Find where the given text appears and provide that cell's center as (X, Y) coordinate. 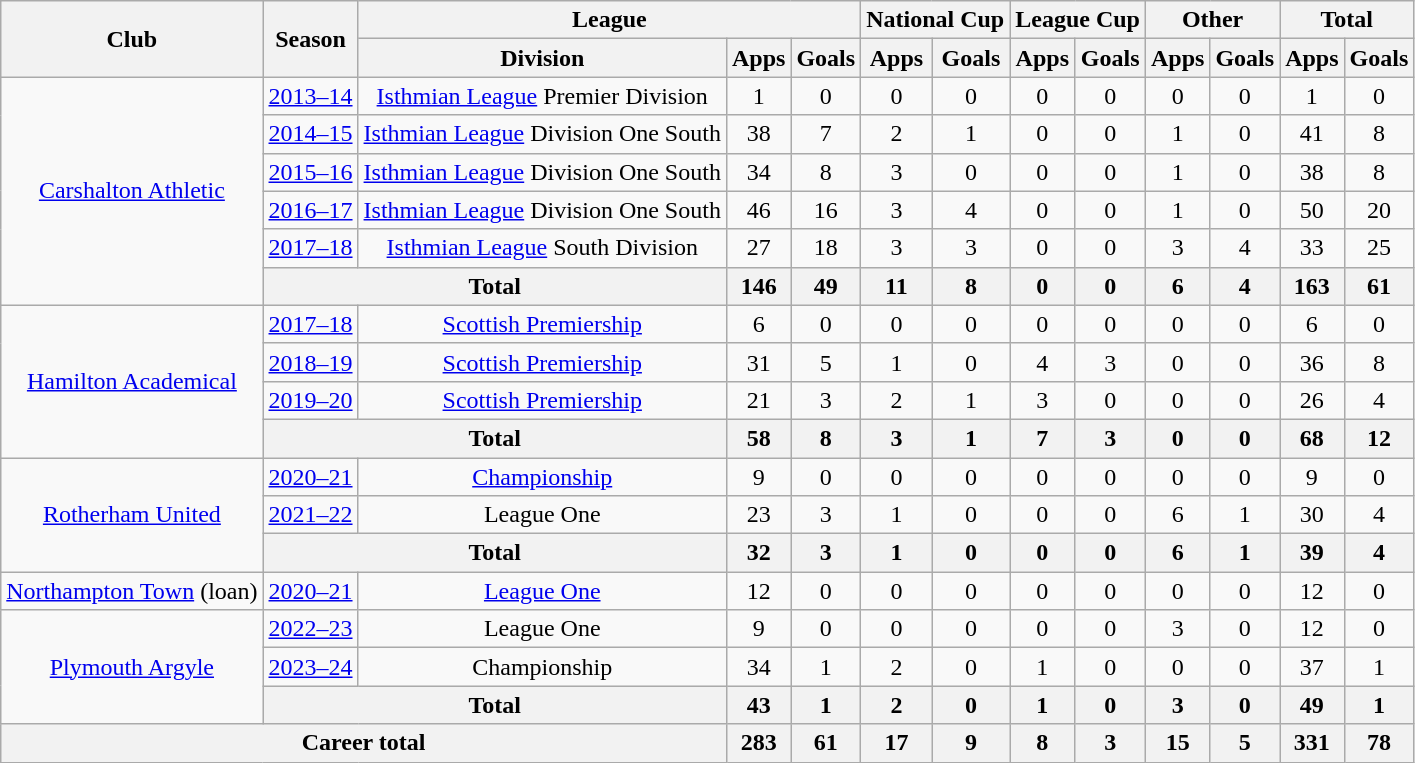
Division (542, 58)
2021–22 (310, 515)
2022–23 (310, 629)
15 (1177, 743)
25 (1379, 248)
18 (826, 248)
21 (758, 400)
League (610, 20)
Career total (364, 743)
31 (758, 362)
58 (758, 438)
43 (758, 705)
32 (758, 553)
Season (310, 39)
Isthmian League Premier Division (542, 96)
League Cup (1078, 20)
2019–20 (310, 400)
Rotherham United (132, 515)
39 (1312, 553)
23 (758, 515)
41 (1312, 134)
2014–15 (310, 134)
17 (897, 743)
2023–24 (310, 667)
Isthmian League South Division (542, 248)
27 (758, 248)
20 (1379, 210)
11 (897, 286)
Club (132, 39)
30 (1312, 515)
Hamilton Academical (132, 381)
331 (1312, 743)
Plymouth Argyle (132, 667)
37 (1312, 667)
16 (826, 210)
Other (1212, 20)
National Cup (936, 20)
163 (1312, 286)
2016–17 (310, 210)
26 (1312, 400)
2013–14 (310, 96)
78 (1379, 743)
36 (1312, 362)
50 (1312, 210)
33 (1312, 248)
Carshalton Athletic (132, 191)
283 (758, 743)
146 (758, 286)
46 (758, 210)
2015–16 (310, 172)
68 (1312, 438)
Northampton Town (loan) (132, 591)
2018–19 (310, 362)
